Determine the (x, y) coordinate at the center of the cell enclosing the given text.  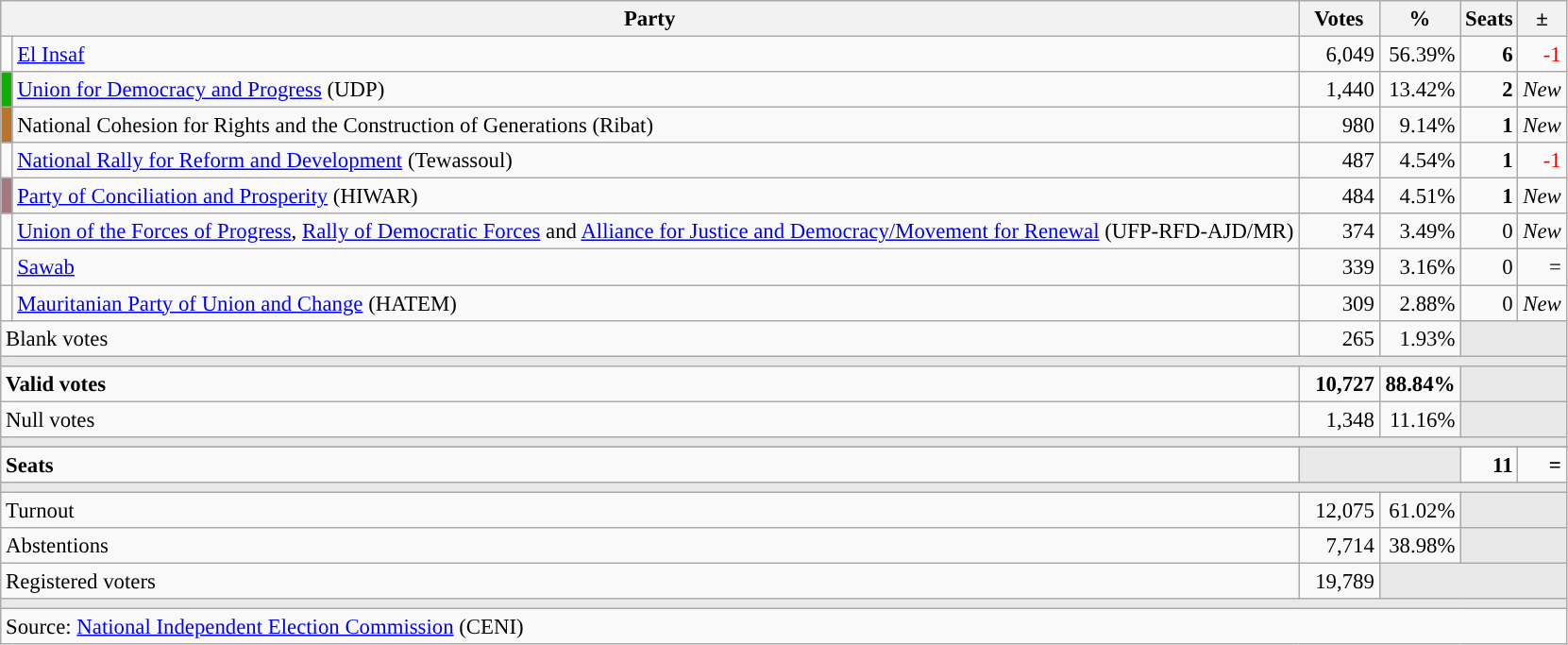
1,348 (1340, 419)
309 (1340, 303)
6,049 (1340, 55)
Votes (1340, 19)
19,789 (1340, 582)
Registered voters (649, 582)
265 (1340, 338)
Union of the Forces of Progress, Rally of Democratic Forces and Alliance for Justice and Democracy/Movement for Renewal (UFP-RFD-AJD/MR) (655, 231)
Turnout (649, 510)
2 (1490, 90)
88.84% (1420, 383)
Valid votes (649, 383)
11.16% (1420, 419)
980 (1340, 126)
374 (1340, 231)
11 (1490, 465)
12,075 (1340, 510)
61.02% (1420, 510)
484 (1340, 196)
1.93% (1420, 338)
9.14% (1420, 126)
56.39% (1420, 55)
Party of Conciliation and Prosperity (HIWAR) (655, 196)
National Cohesion for Rights and the Construction of Generations (Ribat) (655, 126)
38.98% (1420, 546)
2.88% (1420, 303)
487 (1340, 161)
National Rally for Reform and Development (Tewassoul) (655, 161)
Party (649, 19)
Mauritanian Party of Union and Change (HATEM) (655, 303)
3.16% (1420, 267)
Sawab (655, 267)
Null votes (649, 419)
339 (1340, 267)
1,440 (1340, 90)
± (1543, 19)
4.51% (1420, 196)
3.49% (1420, 231)
13.42% (1420, 90)
Blank votes (649, 338)
El Insaf (655, 55)
6 (1490, 55)
% (1420, 19)
4.54% (1420, 161)
Union for Democracy and Progress (UDP) (655, 90)
Abstentions (649, 546)
10,727 (1340, 383)
7,714 (1340, 546)
Source: National Independent Election Commission (CENI) (784, 627)
